Locate the cell with the specified text and output its [X, Y] center coordinate. 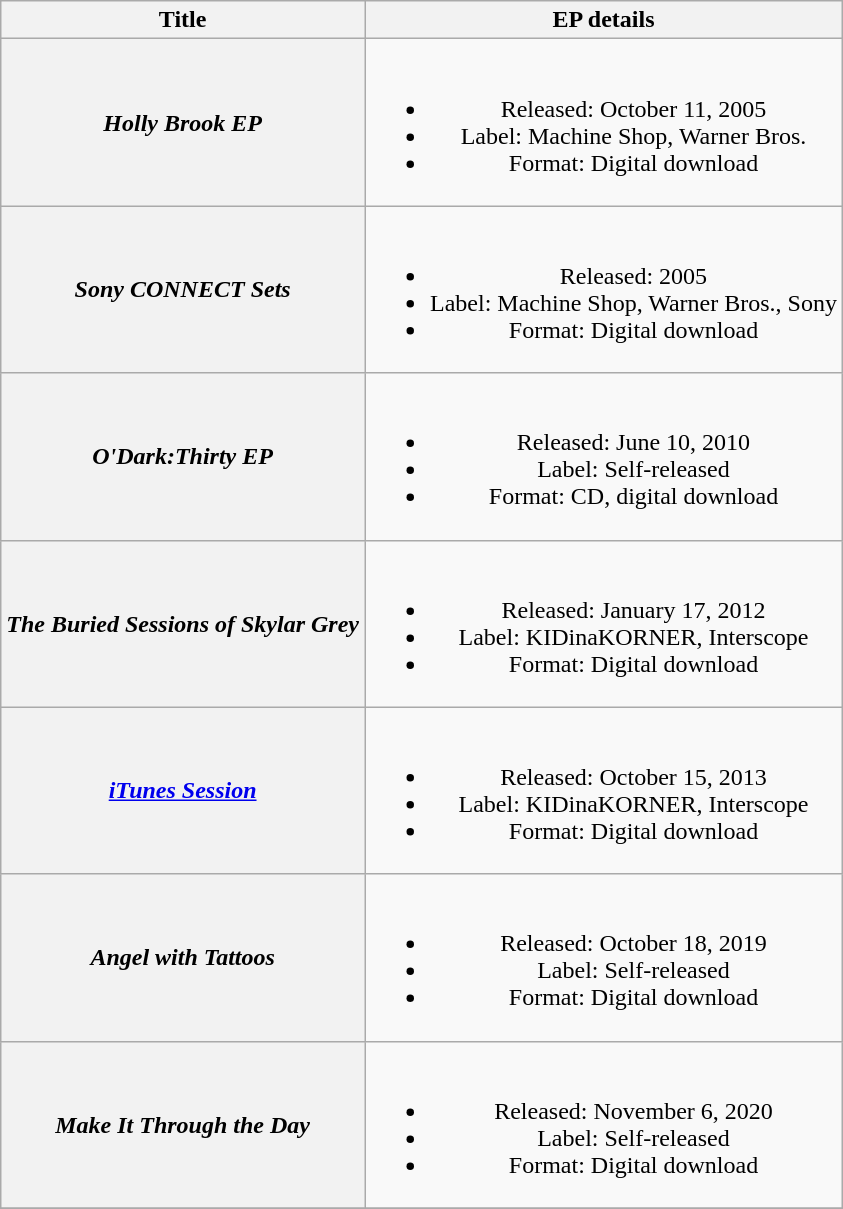
Released: June 10, 2010Label: Self-releasedFormat: CD, digital download [603, 456]
Released: October 18, 2019Label: Self-releasedFormat: Digital download [603, 958]
Released: November 6, 2020Label: Self-releasedFormat: Digital download [603, 1124]
iTunes Session [183, 790]
Released: 2005Label: Machine Shop, Warner Bros., SonyFormat: Digital download [603, 290]
EP details [603, 20]
Title [183, 20]
Released: October 15, 2013Label: KIDinaKORNER, InterscopeFormat: Digital download [603, 790]
Holly Brook EP [183, 122]
Released: January 17, 2012Label: KIDinaKORNER, InterscopeFormat: Digital download [603, 624]
Angel with Tattoos [183, 958]
The Buried Sessions of Skylar Grey [183, 624]
O'Dark:Thirty EP [183, 456]
Released: October 11, 2005Label: Machine Shop, Warner Bros.Format: Digital download [603, 122]
Sony CONNECT Sets [183, 290]
Make It Through the Day [183, 1124]
